Detect which cell encompasses the target text, then output its (X, Y) center coordinate. 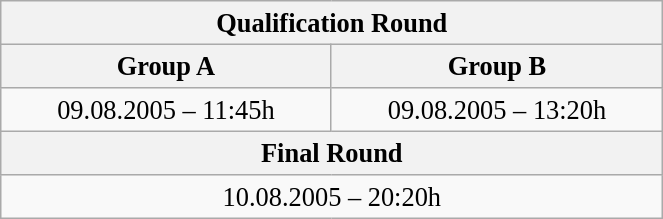
Group A (166, 66)
Final Round (332, 153)
10.08.2005 – 20:20h (332, 197)
09.08.2005 – 11:45h (166, 109)
Group B (497, 66)
Qualification Round (332, 22)
09.08.2005 – 13:20h (497, 109)
